Pinpoint the cell where the given text exists, returning its (X, Y) midpoint coordinate. 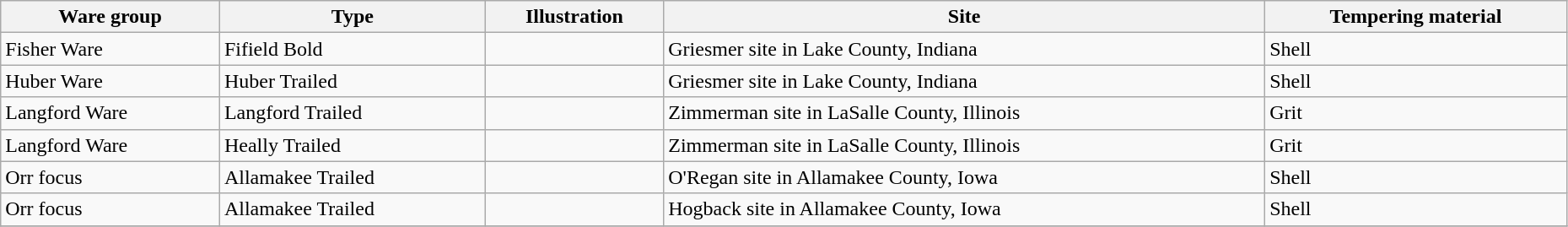
Illustration (574, 17)
Fisher Ware (110, 49)
Langford Trailed (353, 113)
Fifield Bold (353, 49)
Ware group (110, 17)
Type (353, 17)
Hogback site in Allamakee County, Iowa (965, 209)
Tempering material (1416, 17)
O'Regan site in Allamakee County, Iowa (965, 177)
Huber Trailed (353, 81)
Heally Trailed (353, 145)
Huber Ware (110, 81)
Site (965, 17)
